Detect which cell encompasses the target text, then output its (X, Y) center coordinate. 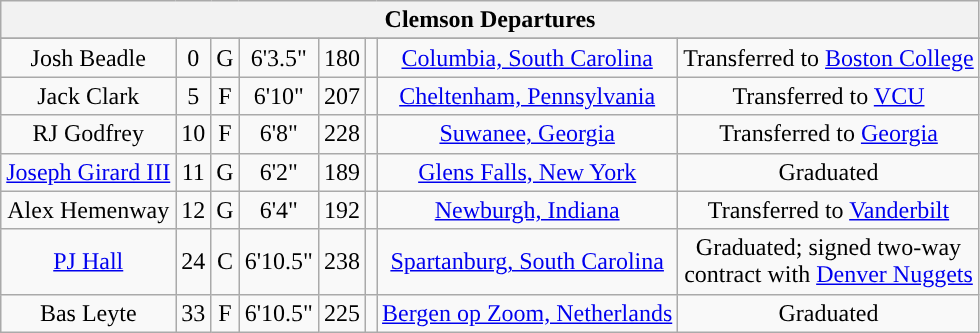
6'8" (278, 134)
Graduated; signed two-waycontract with Denver Nuggets (828, 262)
6'3.5" (278, 58)
0 (194, 58)
Transferred to VCU (828, 96)
Josh Beadle (88, 58)
6'4" (278, 210)
Transferred to Vanderbilt (828, 210)
Spartanburg, South Carolina (528, 262)
24 (194, 262)
Glens Falls, New York (528, 172)
238 (342, 262)
192 (342, 210)
Transferred to Georgia (828, 134)
228 (342, 134)
6'2" (278, 172)
Alex Hemenway (88, 210)
189 (342, 172)
5 (194, 96)
225 (342, 313)
6'10" (278, 96)
11 (194, 172)
207 (342, 96)
Jack Clark (88, 96)
Bergen op Zoom, Netherlands (528, 313)
Bas Leyte (88, 313)
12 (194, 210)
Transferred to Boston College (828, 58)
Newburgh, Indiana (528, 210)
Cheltenham, Pennsylvania (528, 96)
Columbia, South Carolina (528, 58)
PJ Hall (88, 262)
C (225, 262)
Clemson Departures (490, 20)
RJ Godfrey (88, 134)
Suwanee, Georgia (528, 134)
33 (194, 313)
Joseph Girard III (88, 172)
180 (342, 58)
10 (194, 134)
